Output the [x, y] coordinate of the center of the cell containing the given text.  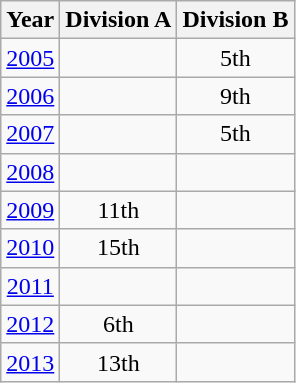
2011 [30, 286]
9th [236, 96]
2005 [30, 58]
2013 [30, 362]
Year [30, 20]
Division A [118, 20]
2009 [30, 210]
2006 [30, 96]
Division B [236, 20]
2012 [30, 324]
15th [118, 248]
2007 [30, 134]
11th [118, 210]
2008 [30, 172]
2010 [30, 248]
13th [118, 362]
6th [118, 324]
